From the cell containing the given text, extract its center point as [x, y] coordinate. 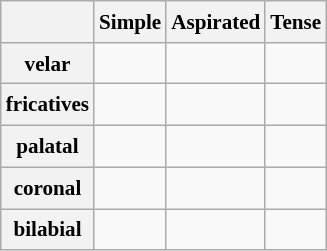
Aspirated [216, 22]
fricatives [48, 105]
coronal [48, 188]
palatal [48, 147]
Simple [130, 22]
Tense [296, 22]
velar [48, 63]
bilabial [48, 230]
